Pinpoint the cell where the given text exists, returning its [x, y] midpoint coordinate. 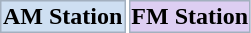
FM Station [190, 16]
AM Station [62, 16]
